For the text-containing cell, return its midpoint in [x, y] coordinate format. 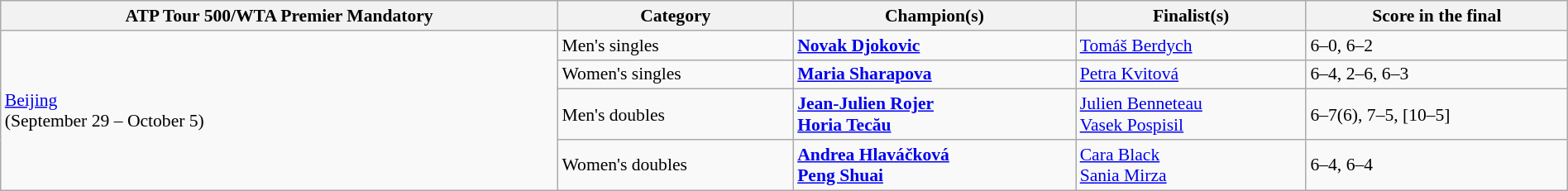
Women's singles [675, 74]
Men's doubles [675, 114]
Category [675, 16]
Women's doubles [675, 165]
Men's singles [675, 45]
Jean-Julien Rojer Horia Tecău [935, 114]
Maria Sharapova [935, 74]
Andrea Hlaváčková Peng Shuai [935, 165]
Finalist(s) [1191, 16]
6–7(6), 7–5, [10–5] [1437, 114]
Petra Kvitová [1191, 74]
Julien Benneteau Vasek Pospisil [1191, 114]
Score in the final [1437, 16]
ATP Tour 500/WTA Premier Mandatory [280, 16]
Cara Black Sania Mirza [1191, 165]
Tomáš Berdych [1191, 45]
6–0, 6–2 [1437, 45]
Champion(s) [935, 16]
6–4, 6–4 [1437, 165]
Beijing(September 29 – October 5) [280, 111]
Novak Djokovic [935, 45]
6–4, 2–6, 6–3 [1437, 74]
